Pinpoint the cell where the given text exists, returning its [X, Y] midpoint coordinate. 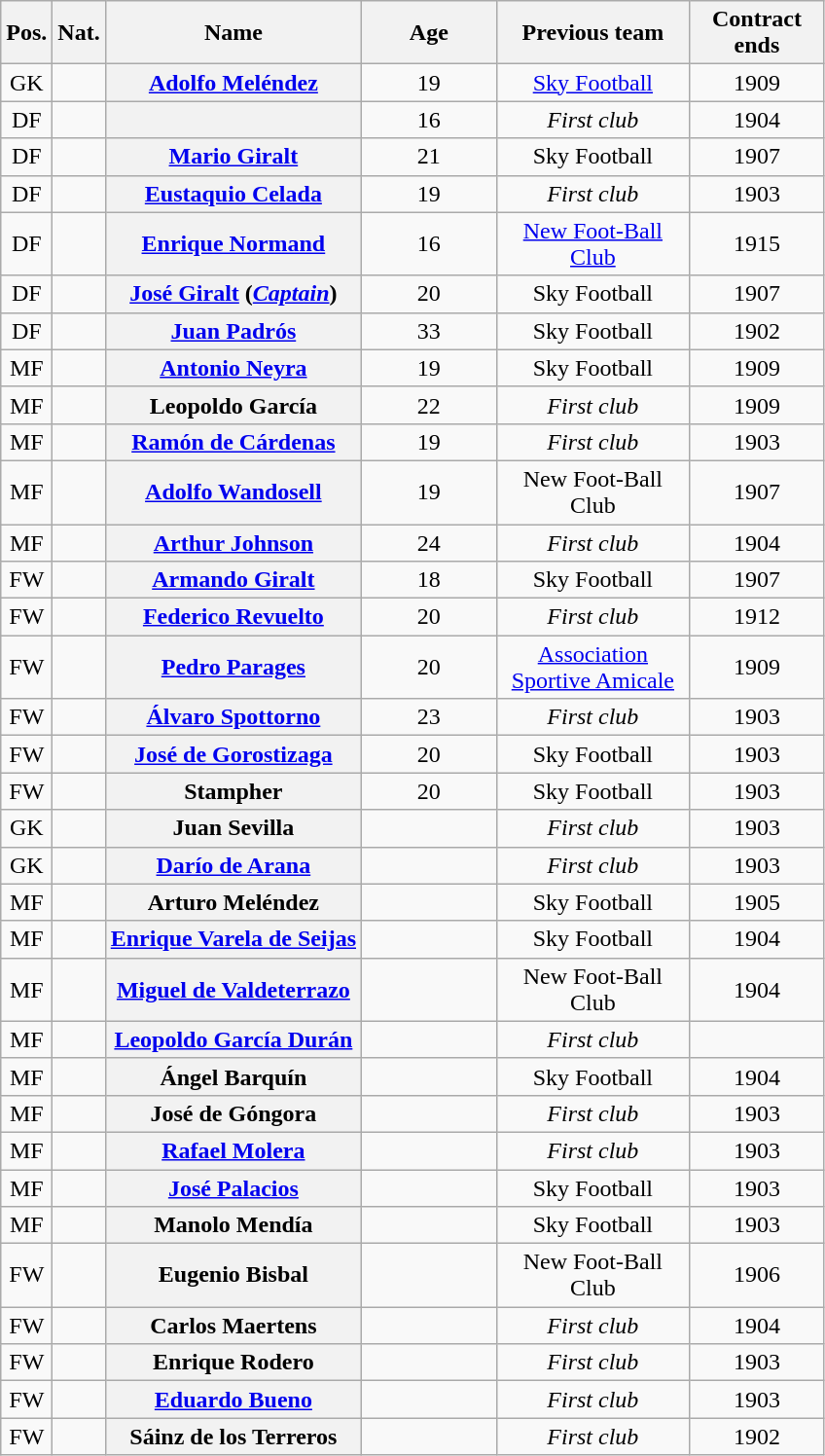
18 [430, 580]
1912 [757, 617]
21 [430, 157]
José de Gorostizaga [233, 754]
22 [430, 405]
Federico Revuelto [233, 617]
Carlos Maertens [233, 1326]
Álvaro Spottorno [233, 717]
José Giralt (Captain) [233, 294]
Name [233, 33]
Antonio Neyra [233, 368]
Pos. [27, 33]
Leopoldo García [233, 405]
José Palacios [233, 1188]
Adolfo Wandosell [233, 492]
Juan Padrós [233, 331]
Pedro Parages [233, 668]
23 [430, 717]
Sáinz de los Terreros [233, 1437]
Enrique Normand [233, 243]
Association Sportive Amicale [593, 668]
Eustaquio Celada [233, 194]
Juan Sevilla [233, 828]
Previous team [593, 33]
Eduardo Bueno [233, 1400]
Armando Giralt [233, 580]
Adolfo Meléndez [233, 83]
Enrique Rodero [233, 1363]
24 [430, 542]
Nat. [79, 33]
1905 [757, 902]
Miguel de Valdeterrazo [233, 989]
Contract ends [757, 33]
Eugenio Bisbal [233, 1275]
Enrique Varela de Seijas [233, 939]
Leopoldo García Durán [233, 1039]
Ramón de Cárdenas [233, 442]
Arturo Meléndez [233, 902]
Darío de Arana [233, 865]
Rafael Molera [233, 1150]
Age [430, 33]
1906 [757, 1275]
Mario Giralt [233, 157]
Manolo Mendía [233, 1225]
Stampher [233, 791]
Ángel Barquín [233, 1076]
33 [430, 331]
Arthur Johnson [233, 542]
José de Góngora [233, 1113]
1915 [757, 243]
